Output the (X, Y) coordinate of the center of the cell containing the given text.  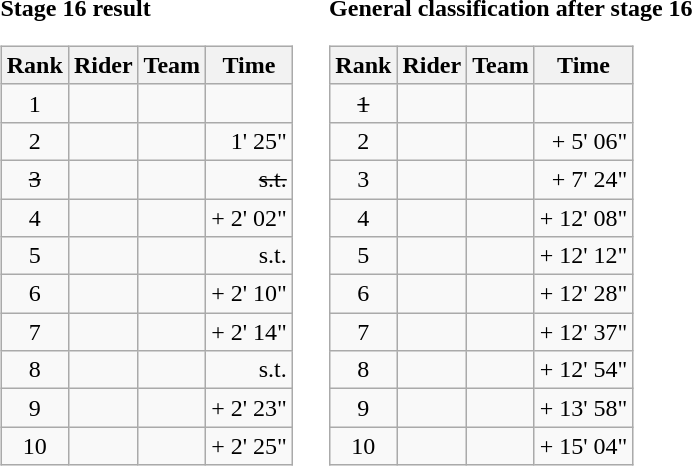
+ 13' 58" (584, 408)
+ 2' 23" (250, 408)
1' 25" (250, 141)
+ 12' 37" (584, 332)
+ 2' 10" (250, 294)
+ 5' 06" (584, 141)
+ 2' 25" (250, 446)
+ 15' 04" (584, 446)
+ 2' 14" (250, 332)
+ 2' 02" (250, 217)
+ 12' 12" (584, 256)
+ 12' 54" (584, 370)
+ 12' 28" (584, 294)
+ 7' 24" (584, 179)
+ 12' 08" (584, 217)
